For the text-containing cell, return its midpoint in (X, Y) coordinate format. 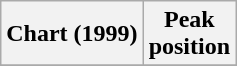
Peak position (189, 34)
Chart (1999) (72, 34)
